Pinpoint the cell where the given text exists, returning its [X, Y] midpoint coordinate. 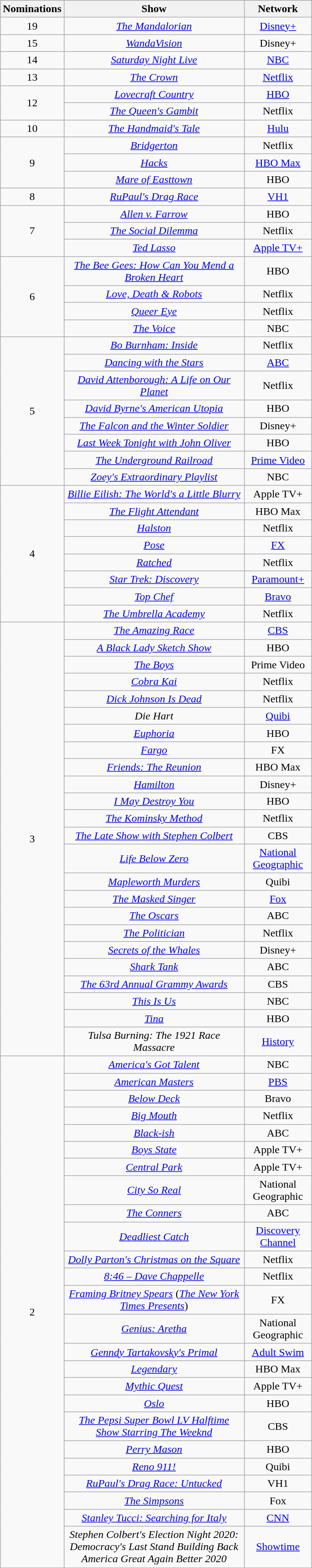
Saturday Night Live [154, 60]
The Voice [154, 328]
Framing Britney Spears (The New York Times Presents) [154, 1300]
Dancing with the Stars [154, 362]
The Bee Gees: How Can You Mend a Broken Heart [154, 271]
Black-ish [154, 1133]
Ratched [154, 562]
Star Trek: Discovery [154, 579]
America's Got Talent [154, 1064]
Adult Swim [278, 1352]
Lovecraft Country [154, 94]
Queer Eye [154, 311]
American Masters [154, 1081]
The Kominsky Method [154, 819]
David Attenborough: A Life on Our Planet [154, 386]
Friends: The Reunion [154, 767]
Showtime [278, 1547]
Discovery Channel [278, 1236]
The Politician [154, 933]
The Amazing Race [154, 631]
2 [32, 1311]
Billie Eilish: The World's a Little Blurry [154, 494]
8:46 – Dave Chappelle [154, 1276]
The Pepsi Super Bowl LV Halftime Show Starring The Weeknd [154, 1426]
The Underground Railroad [154, 460]
Bridgerton [154, 145]
Life Below Zero [154, 858]
The Mandalorian [154, 26]
The 63rd Annual Grammy Awards [154, 984]
This Is Us [154, 1001]
RuPaul's Drag Race [154, 196]
5 [32, 411]
The Umbrella Academy [154, 614]
Fargo [154, 750]
Pose [154, 545]
15 [32, 43]
The Conners [154, 1213]
City So Real [154, 1190]
Mapleworth Murders [154, 882]
Paramount+ [278, 579]
Shark Tank [154, 967]
Hamilton [154, 784]
I May Destroy You [154, 801]
Hulu [278, 128]
RuPaul's Drag Race: Untucked [154, 1484]
3 [32, 839]
Perry Mason [154, 1450]
Dolly Parton's Christmas on the Square [154, 1259]
Reno 911! [154, 1467]
Cobra Kai [154, 682]
Nominations [32, 9]
The Oscars [154, 916]
The Flight Attendant [154, 511]
Big Mouth [154, 1116]
Dick Johnson Is Dead [154, 699]
Boys State [154, 1150]
Mare of Easttown [154, 179]
Bo Burnham: Inside [154, 345]
Stanley Tucci: Searching for Italy [154, 1518]
Halston [154, 528]
10 [32, 128]
Central Park [154, 1167]
Tulsa Burning: The 1921 Race Massacre [154, 1041]
Genndy Tartakovsky's Primal [154, 1352]
Stephen Colbert's Election Night 2020: Democracy's Last Stand Building Back America Great Again Better 2020 [154, 1547]
David Byrne's American Utopia [154, 409]
Oslo [154, 1403]
WandaVision [154, 43]
19 [32, 26]
The Falcon and the Winter Soldier [154, 426]
4 [32, 553]
Top Chef [154, 597]
Love, Death & Robots [154, 294]
Show [154, 9]
A Black Lady Sketch Show [154, 648]
Last Week Tonight with John Oliver [154, 443]
The Masked Singer [154, 899]
12 [32, 103]
Die Hart [154, 716]
6 [32, 297]
Hacks [154, 162]
Deadliest Catch [154, 1236]
History [278, 1041]
CNN [278, 1518]
Secrets of the Whales [154, 950]
8 [32, 196]
Genius: Aretha [154, 1328]
9 [32, 162]
14 [32, 60]
The Social Dilemma [154, 231]
Zoey's Extraordinary Playlist [154, 477]
Tina [154, 1018]
Below Deck [154, 1099]
The Late Show with Stephen Colbert [154, 836]
Ted Lasso [154, 248]
7 [32, 231]
The Boys [154, 665]
The Handmaid's Tale [154, 128]
Legendary [154, 1369]
The Queen's Gambit [154, 111]
Network [278, 9]
Allen v. Farrow [154, 214]
13 [32, 77]
PBS [278, 1081]
The Simpsons [154, 1501]
The Crown [154, 77]
Mythic Quest [154, 1386]
Euphoria [154, 733]
